Locate the cell with the specified text and output its (x, y) center coordinate. 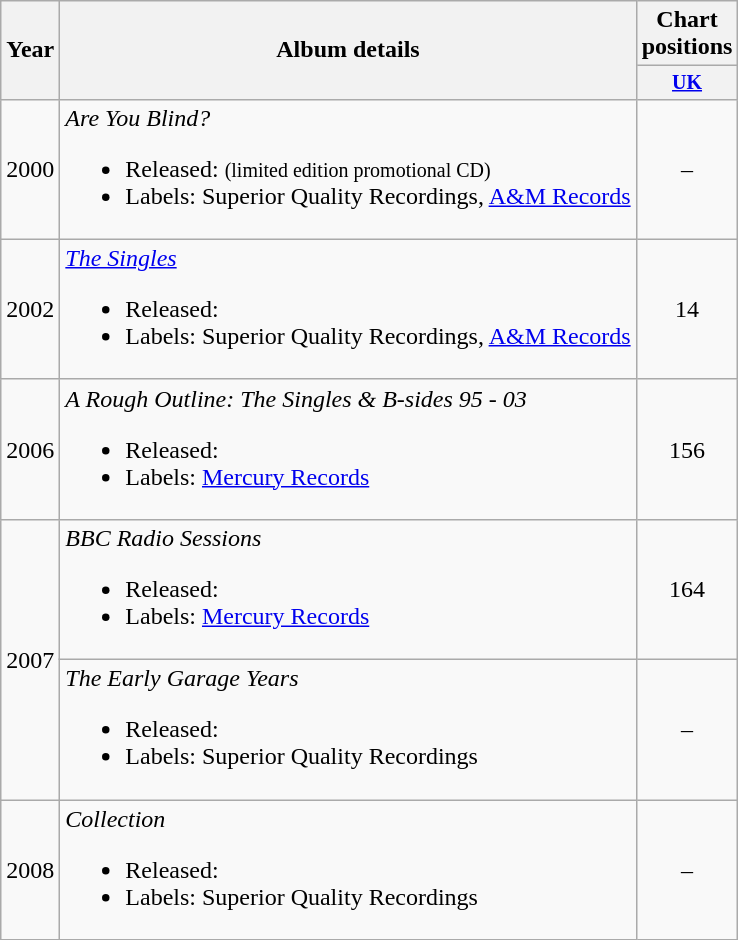
Chart positions (687, 34)
2008 (30, 870)
CollectionReleased: Labels: Superior Quality Recordings (348, 870)
The SinglesReleased: Labels: Superior Quality Recordings, A&M Records (348, 309)
156 (687, 449)
2002 (30, 309)
Are You Blind?Released: (limited edition promotional CD)Labels: Superior Quality Recordings, A&M Records (348, 169)
2007 (30, 659)
2000 (30, 169)
Album details (348, 50)
A Rough Outline: The Singles & B-sides 95 - 03Released: Labels: Mercury Records (348, 449)
Year (30, 50)
UK (687, 82)
BBC Radio SessionsReleased: Labels: Mercury Records (348, 589)
2006 (30, 449)
The Early Garage YearsReleased: Labels: Superior Quality Recordings (348, 730)
14 (687, 309)
164 (687, 589)
